Search for the cell housing the specified text and yield its [x, y] center coordinate. 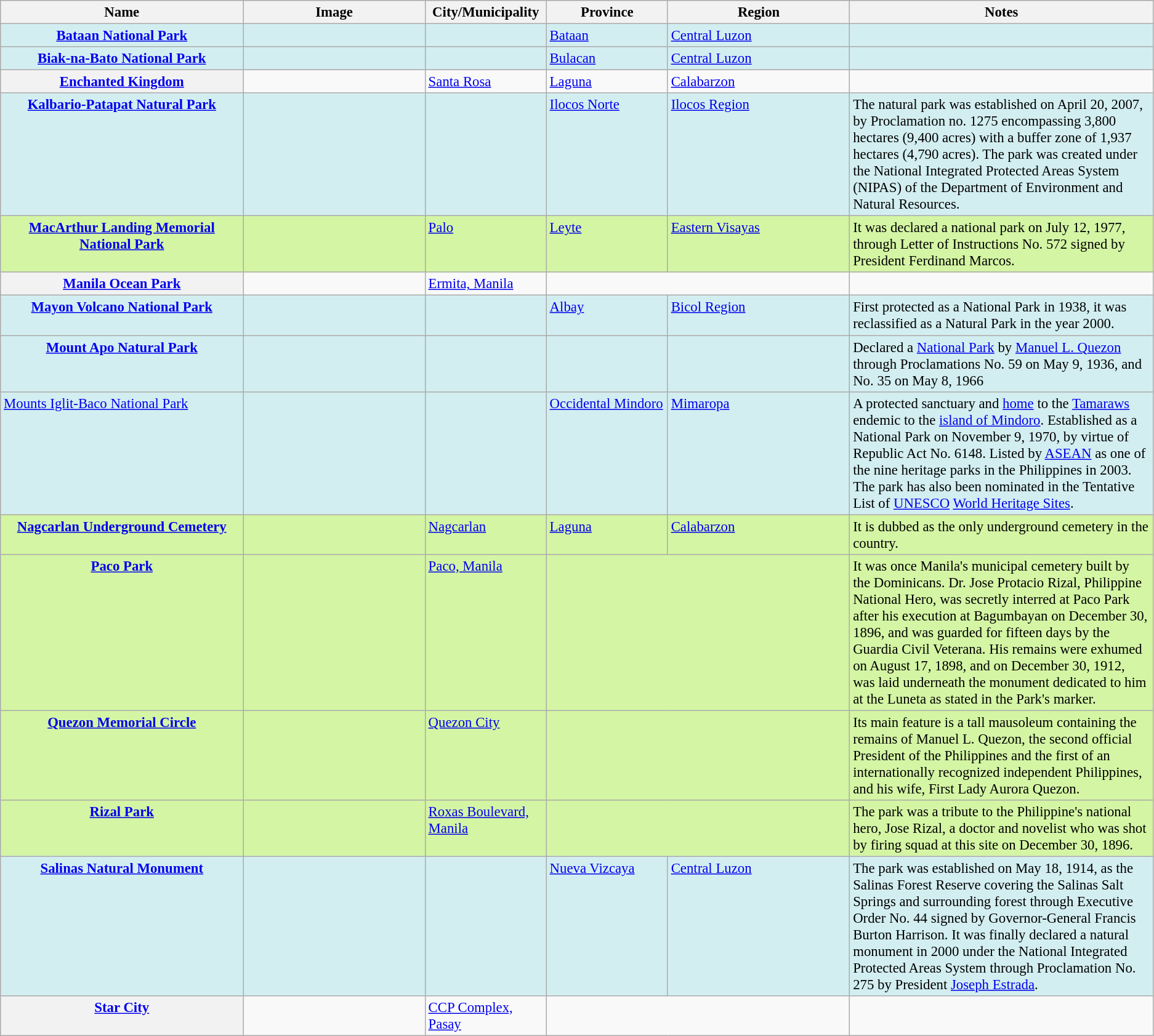
Nagcarlan [485, 534]
Star City [122, 1016]
Bulacan [607, 58]
CCP Complex, Pasay [485, 1016]
Manila Ocean Park [122, 284]
Leyte [607, 244]
Bataan [607, 36]
Ilocos Norte [607, 155]
Salinas Natural Monument [122, 926]
Nagcarlan Underground Cemetery [122, 534]
It was declared a national park on July 12, 1977, through Letter of Instructions No. 572 signed by President Ferdinand Marcos. [1001, 244]
Nueva Vizcaya [607, 926]
Mounts Iglit-Baco National Park [122, 453]
Mayon Volcano National Park [122, 315]
Santa Rosa [485, 82]
Image [334, 12]
Ermita, Manila [485, 284]
First protected as a National Park in 1938, it was reclassified as a Natural Park in the year 2000. [1001, 315]
Roxas Boulevard, Manila [485, 829]
Enchanted Kingdom [122, 82]
It is dubbed as the only underground cemetery in the country. [1001, 534]
Palo [485, 244]
Quezon Memorial Circle [122, 755]
Quezon City [485, 755]
Rizal Park [122, 829]
Ilocos Region [759, 155]
Paco, Manila [485, 632]
Paco Park [122, 632]
Biak-na-Bato National Park [122, 58]
Notes [1001, 12]
MacArthur Landing Memorial National Park [122, 244]
Kalbario-Patapat Natural Park [122, 155]
Bataan National Park [122, 36]
Province [607, 12]
Occidental Mindoro [607, 453]
Eastern Visayas [759, 244]
Declared a National Park by Manuel L. Quezon through Proclamations No. 59 on May 9, 1936, and No. 35 on May 8, 1966 [1001, 364]
Bicol Region [759, 315]
Name [122, 12]
City/Municipality [485, 12]
Region [759, 12]
Albay [607, 315]
Mount Apo Natural Park [122, 364]
Mimaropa [759, 453]
